Locate the cell with the specified text and output its (X, Y) center coordinate. 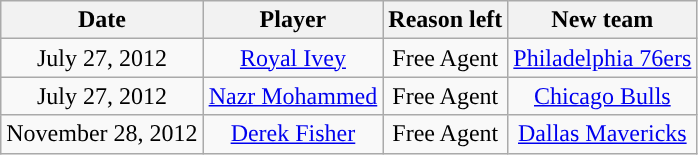
New team (602, 20)
Philadelphia 76ers (602, 58)
Chicago Bulls (602, 96)
Royal Ivey (293, 58)
Player (293, 20)
Derek Fisher (293, 134)
Date (102, 20)
Nazr Mohammed (293, 96)
Dallas Mavericks (602, 134)
November 28, 2012 (102, 134)
Reason left (446, 20)
